Provide the (x, y) coordinate of the cell's center where the given text is located.  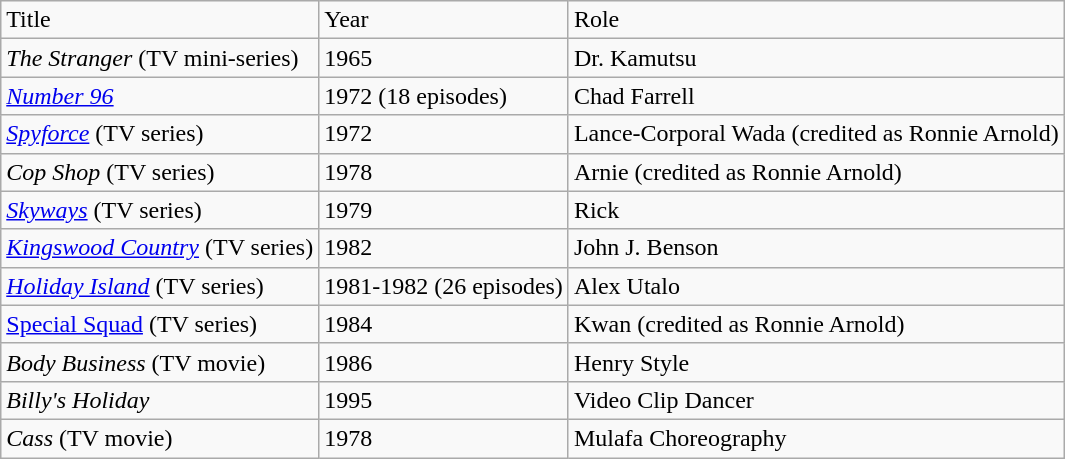
Title (160, 20)
Video Clip Dancer (816, 400)
Year (444, 20)
The Stranger (TV mini-series) (160, 58)
1979 (444, 210)
Henry Style (816, 362)
Arnie (credited as Ronnie Arnold) (816, 172)
Special Squad (TV series) (160, 324)
Chad Farrell (816, 96)
Rick (816, 210)
Role (816, 20)
Alex Utalo (816, 286)
Dr. Kamutsu (816, 58)
Mulafa Choreography (816, 438)
1965 (444, 58)
Holiday Island (TV series) (160, 286)
1981-1982 (26 episodes) (444, 286)
1995 (444, 400)
Cop Shop (TV series) (160, 172)
Number 96 (160, 96)
Skyways (TV series) (160, 210)
1982 (444, 248)
John J. Benson (816, 248)
Kwan (credited as Ronnie Arnold) (816, 324)
Kingswood Country (TV series) (160, 248)
Lance-Corporal Wada (credited as Ronnie Arnold) (816, 134)
1986 (444, 362)
1972 (18 episodes) (444, 96)
1972 (444, 134)
Cass (TV movie) (160, 438)
1984 (444, 324)
Spyforce (TV series) (160, 134)
Body Business (TV movie) (160, 362)
Billy's Holiday (160, 400)
